Output the [X, Y] coordinate of the center of the cell containing the given text.  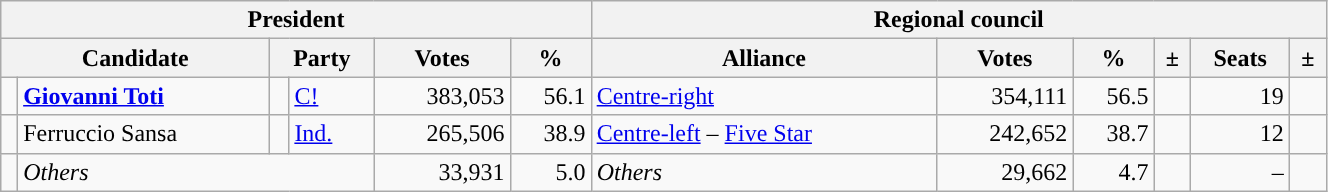
Seats [1240, 58]
33,931 [442, 172]
383,053 [442, 96]
354,111 [1005, 96]
Alliance [764, 58]
President [296, 20]
Centre-left – Five Star [764, 134]
C! [332, 96]
38.7 [1114, 134]
56.5 [1114, 96]
– [1240, 172]
242,652 [1005, 134]
Regional council [958, 20]
5.0 [550, 172]
265,506 [442, 134]
Giovanni Toti [144, 96]
Ferruccio Sansa [144, 134]
Ind. [332, 134]
19 [1240, 96]
29,662 [1005, 172]
Party [322, 58]
Candidate [136, 58]
Centre-right [764, 96]
12 [1240, 134]
38.9 [550, 134]
4.7 [1114, 172]
56.1 [550, 96]
